Pinpoint the cell where the given text exists, returning its (x, y) midpoint coordinate. 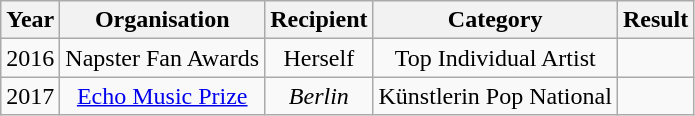
Künstlerin Pop National (495, 96)
2016 (30, 58)
Echo Music Prize (162, 96)
Organisation (162, 20)
Year (30, 20)
Category (495, 20)
Napster Fan Awards (162, 58)
Result (655, 20)
Recipient (319, 20)
Top Individual Artist (495, 58)
Herself (319, 58)
Berlin (319, 96)
2017 (30, 96)
